Find where the given text appears and provide that cell's center as [x, y] coordinate. 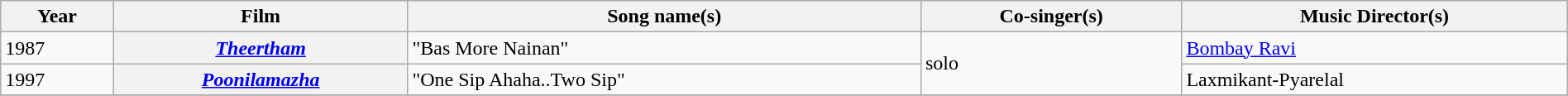
Laxmikant-Pyarelal [1374, 79]
1997 [58, 79]
1987 [58, 48]
Co-singer(s) [1050, 17]
Poonilamazha [261, 79]
Year [58, 17]
Film [261, 17]
Theertham [261, 48]
Song name(s) [665, 17]
"One Sip Ahaha..Two Sip" [665, 79]
Bombay Ravi [1374, 48]
solo [1050, 64]
"Bas More Nainan" [665, 48]
Music Director(s) [1374, 17]
